Return the [X, Y] coordinate for the center point of the cell that contains the specified text.  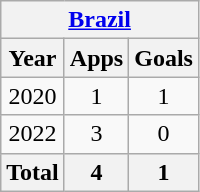
2022 [33, 134]
Total [33, 172]
Year [33, 58]
Brazil [100, 20]
4 [96, 172]
3 [96, 134]
2020 [33, 96]
Apps [96, 58]
Goals [164, 58]
0 [164, 134]
